Output the (x, y) coordinate of the center of the cell containing the given text.  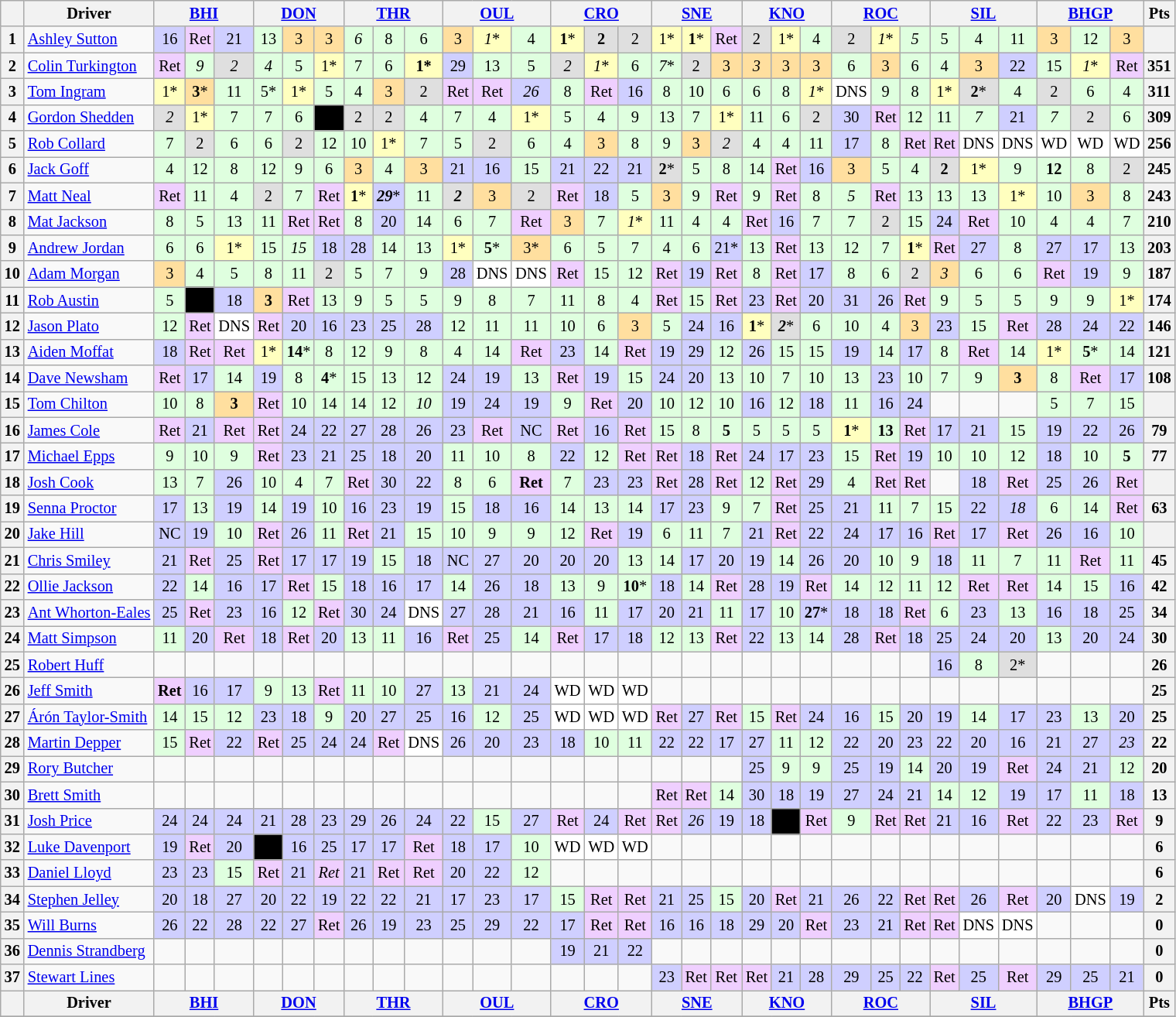
Colin Turkington (89, 66)
Andrew Jordan (89, 248)
243 (1159, 196)
Senna Proctor (89, 508)
Tom Ingram (89, 91)
33 (12, 873)
77 (1159, 456)
309 (1159, 118)
36 (12, 951)
174 (1159, 300)
Brett Smith (89, 795)
Luke Davenport (89, 847)
Dennis Strandberg (89, 951)
Ant Whorton-Eales (89, 612)
Josh Cook (89, 482)
146 (1159, 326)
108 (1159, 378)
James Cole (89, 430)
Chris Smiley (89, 560)
Aiden Moffat (89, 352)
256 (1159, 144)
37 (12, 978)
Michael Epps (89, 456)
Gordon Shedden (89, 118)
Jake Hill (89, 534)
35 (12, 925)
Adam Morgan (89, 274)
45 (1159, 560)
29* (388, 196)
Rob Austin (89, 300)
42 (1159, 587)
Daniel Lloyd (89, 873)
Rob Collard (89, 144)
Tom Chilton (89, 404)
Jack Goff (89, 169)
203 (1159, 248)
210 (1159, 222)
Árón Taylor-Smith (89, 717)
351 (1159, 66)
63 (1159, 508)
32 (12, 847)
Josh Price (89, 821)
245 (1159, 169)
Stewart Lines (89, 978)
Rory Butcher (89, 769)
10* (635, 587)
14* (299, 352)
Will Burns (89, 925)
Jeff Smith (89, 690)
Robert Huff (89, 665)
311 (1159, 91)
Mat Jackson (89, 222)
4* (329, 378)
Martin Depper (89, 743)
Ashley Sutton (89, 39)
79 (1159, 430)
1 (12, 39)
Stephen Jelley (89, 899)
Matt Neal (89, 196)
21* (726, 248)
187 (1159, 274)
121 (1159, 352)
7* (667, 66)
27* (816, 612)
Jason Plato (89, 326)
Dave Newsham (89, 378)
Matt Simpson (89, 639)
Ollie Jackson (89, 587)
